Find where the given text appears and provide that cell's center as (X, Y) coordinate. 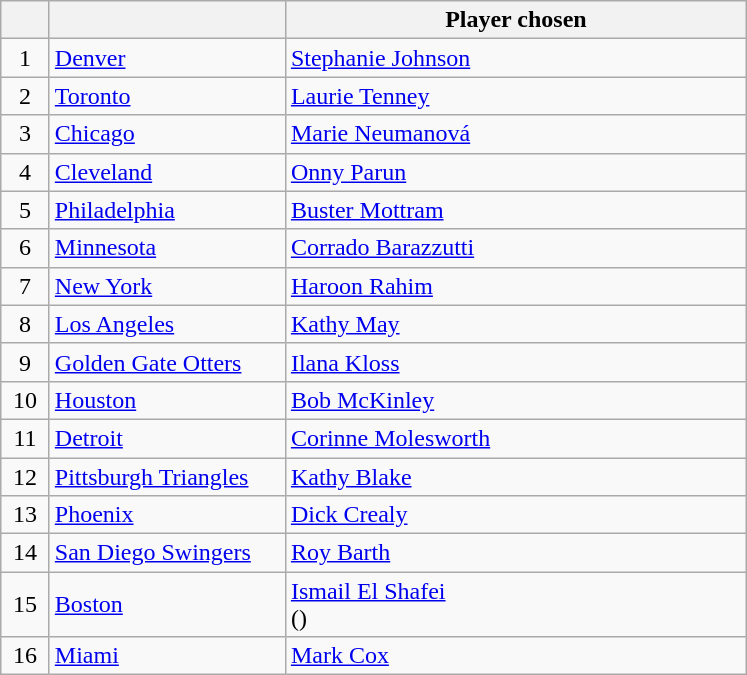
Los Angeles (167, 324)
Miami (167, 656)
13 (26, 515)
4 (26, 172)
1 (26, 58)
Marie Neumanová (516, 134)
2 (26, 96)
Player chosen (516, 20)
5 (26, 210)
Kathy Blake (516, 477)
10 (26, 400)
Cleveland (167, 172)
Corrado Barazzutti (516, 248)
11 (26, 438)
Minnesota (167, 248)
New York (167, 286)
Toronto (167, 96)
Dick Crealy (516, 515)
Houston (167, 400)
Pittsburgh Triangles (167, 477)
Ilana Kloss (516, 362)
15 (26, 604)
Bob McKinley (516, 400)
Haroon Rahim (516, 286)
Mark Cox (516, 656)
Philadelphia (167, 210)
San Diego Swingers (167, 553)
Roy Barth (516, 553)
12 (26, 477)
3 (26, 134)
14 (26, 553)
6 (26, 248)
16 (26, 656)
Onny Parun (516, 172)
9 (26, 362)
Stephanie Johnson (516, 58)
Golden Gate Otters (167, 362)
8 (26, 324)
Detroit (167, 438)
7 (26, 286)
Phoenix (167, 515)
Laurie Tenney (516, 96)
Ismail El Shafei() (516, 604)
Kathy May (516, 324)
Boston (167, 604)
Denver (167, 58)
Chicago (167, 134)
Corinne Molesworth (516, 438)
Buster Mottram (516, 210)
